From the cell containing the given text, extract its center point as (X, Y) coordinate. 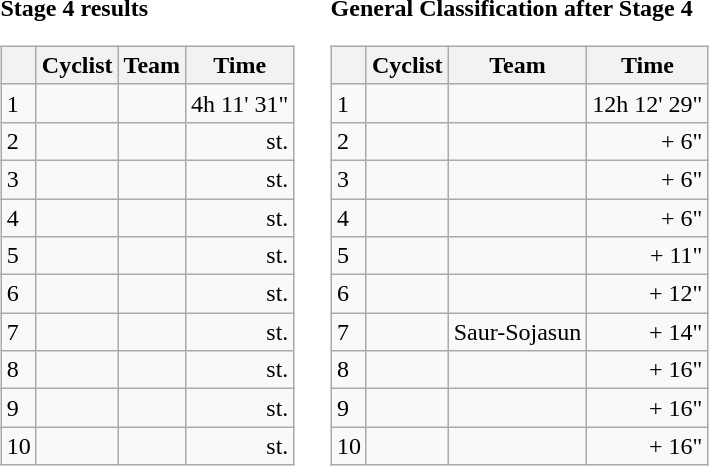
+ 11" (648, 256)
12h 12' 29" (648, 103)
+ 12" (648, 294)
+ 14" (648, 332)
Saur-Sojasun (518, 332)
4h 11' 31" (240, 103)
